Capture the cell that displays the provided text and extract its (x, y) central coordinate. 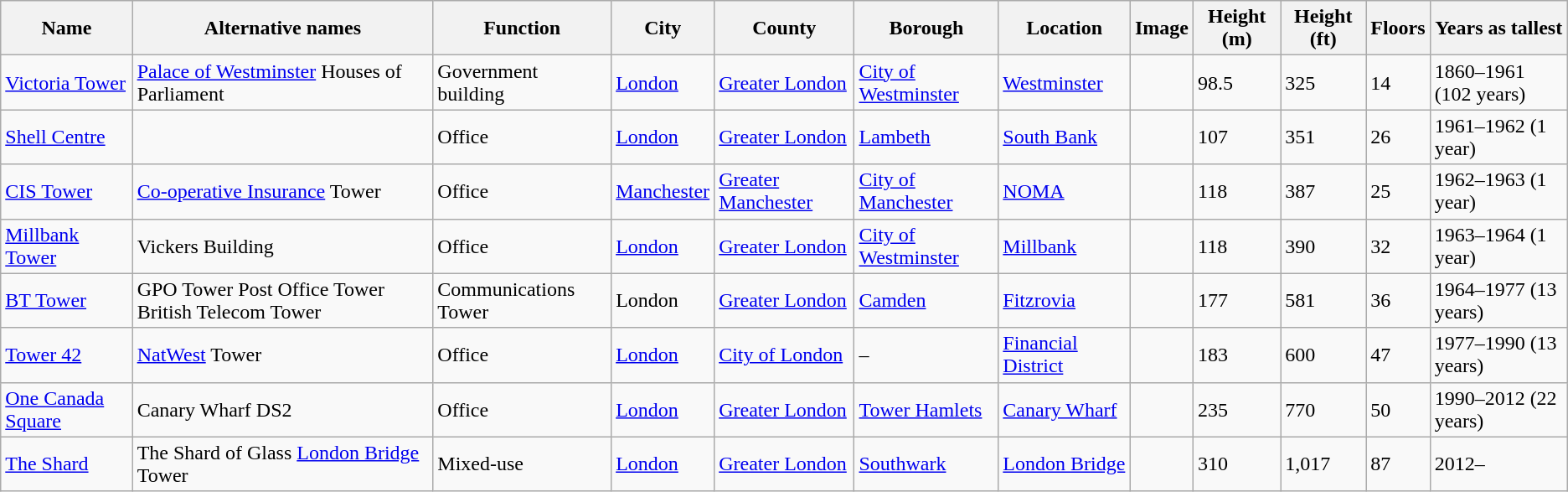
183 (1237, 355)
1962–1963 (1 year) (1498, 191)
600 (1323, 355)
County (784, 28)
Alternative names (283, 28)
Shell Centre (67, 137)
Millbank Tower (67, 246)
Financial District (1065, 355)
– (926, 355)
Tower 42 (67, 355)
Co-operative Insurance Tower (283, 191)
GPO Tower Post Office Tower British Telecom Tower (283, 300)
Years as tallest (1498, 28)
1963–1964 (1 year) (1498, 246)
770 (1323, 409)
1977–1990 (13 years) (1498, 355)
581 (1323, 300)
City of London (784, 355)
NOMA (1065, 191)
Name (67, 28)
47 (1398, 355)
235 (1237, 409)
1961–1962 (1 year) (1498, 137)
Height (ft) (1323, 28)
Westminster (1065, 82)
South Bank (1065, 137)
Vickers Building (283, 246)
BT Tower (67, 300)
Floors (1398, 28)
Canary Wharf (1065, 409)
50 (1398, 409)
1860–1961 (102 years) (1498, 82)
Function (523, 28)
Lambeth (926, 137)
Mixed-use (523, 464)
Borough (926, 28)
390 (1323, 246)
14 (1398, 82)
387 (1323, 191)
107 (1237, 137)
City (663, 28)
1964–1977 (13 years) (1498, 300)
Height (m) (1237, 28)
Fitzrovia (1065, 300)
26 (1398, 137)
The Shard (67, 464)
Tower Hamlets (926, 409)
Government building (523, 82)
98.5 (1237, 82)
32 (1398, 246)
Greater Manchester (784, 191)
Camden (926, 300)
Southwark (926, 464)
1990–2012 (22 years) (1498, 409)
351 (1323, 137)
NatWest Tower (283, 355)
London Bridge (1065, 464)
The Shard of Glass London Bridge Tower (283, 464)
325 (1323, 82)
36 (1398, 300)
One Canada Square (67, 409)
177 (1237, 300)
Palace of Westminster Houses of Parliament (283, 82)
2012– (1498, 464)
310 (1237, 464)
Location (1065, 28)
Canary Wharf DS2 (283, 409)
Communications Tower (523, 300)
Manchester (663, 191)
87 (1398, 464)
CIS Tower (67, 191)
Millbank (1065, 246)
25 (1398, 191)
Image (1161, 28)
City of Manchester (926, 191)
1,017 (1323, 464)
Victoria Tower (67, 82)
